Provide the [x, y] coordinate of the cell's center where the given text is located.  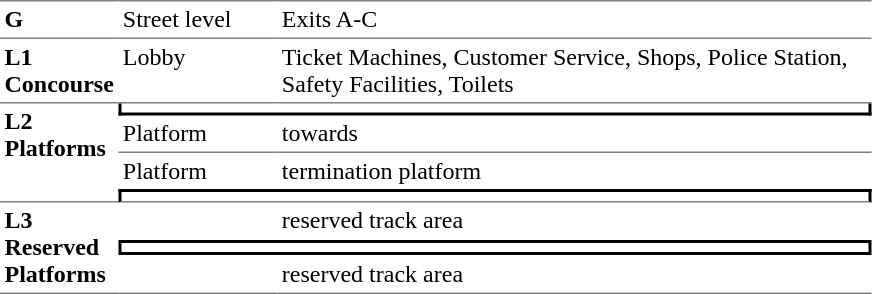
Ticket Machines, Customer Service, Shops, Police Station, Safety Facilities, Toilets [574, 71]
G [59, 19]
L3Reserved Platforms [59, 248]
L2Platforms [59, 154]
Lobby [198, 71]
Exits A-C [574, 19]
L1Concourse [59, 71]
Street level [198, 19]
towards [574, 135]
termination platform [574, 171]
